For the text-containing cell, return its midpoint in (X, Y) coordinate format. 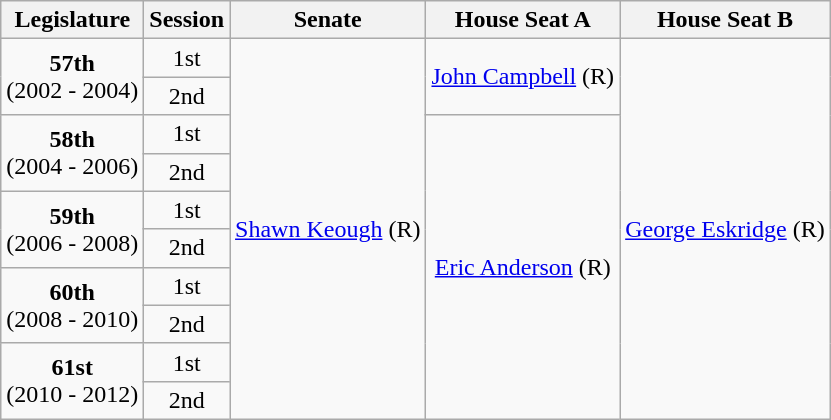
61st (2010 - 2012) (72, 381)
Session (187, 20)
57th (2002 - 2004) (72, 77)
Senate (328, 20)
John Campbell (R) (523, 77)
60th (2008 - 2010) (72, 305)
59th (2006 - 2008) (72, 229)
Legislature (72, 20)
Shawn Keough (R) (328, 230)
George Eskridge (R) (726, 230)
Eric Anderson (R) (523, 267)
House Seat B (726, 20)
House Seat A (523, 20)
58th (2004 - 2006) (72, 153)
